Locate the cell with the specified text and output its (x, y) center coordinate. 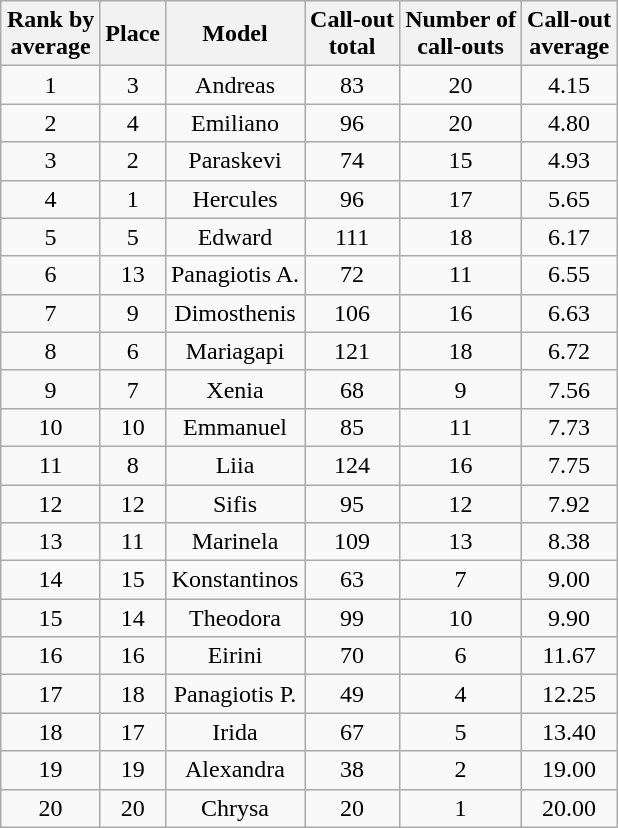
124 (352, 465)
Chrysa (234, 808)
Dimosthenis (234, 313)
7.73 (570, 427)
72 (352, 275)
Paraskevi (234, 161)
74 (352, 161)
Emmanuel (234, 427)
Xenia (234, 389)
Number ofcall-outs (461, 34)
4.80 (570, 123)
Hercules (234, 199)
7.92 (570, 503)
121 (352, 351)
4.15 (570, 85)
Andreas (234, 85)
7.75 (570, 465)
Sifis (234, 503)
Marinela (234, 542)
6.17 (570, 237)
95 (352, 503)
11.67 (570, 656)
38 (352, 770)
63 (352, 580)
9.90 (570, 618)
Konstantinos (234, 580)
13.40 (570, 732)
6.63 (570, 313)
Rank byaverage (50, 34)
12.25 (570, 694)
Liia (234, 465)
Alexandra (234, 770)
49 (352, 694)
70 (352, 656)
109 (352, 542)
Theodora (234, 618)
68 (352, 389)
Emiliano (234, 123)
67 (352, 732)
Place (133, 34)
Call-outtotal (352, 34)
6.72 (570, 351)
9.00 (570, 580)
99 (352, 618)
4.93 (570, 161)
5.65 (570, 199)
Eirini (234, 656)
85 (352, 427)
7.56 (570, 389)
Irida (234, 732)
Panagiotis A. (234, 275)
Model (234, 34)
8.38 (570, 542)
20.00 (570, 808)
111 (352, 237)
Call-outaverage (570, 34)
Edward (234, 237)
106 (352, 313)
6.55 (570, 275)
Mariagapi (234, 351)
83 (352, 85)
19.00 (570, 770)
Panagiotis P. (234, 694)
